Identify which cell holds the provided text, then report its (X, Y) central coordinate. 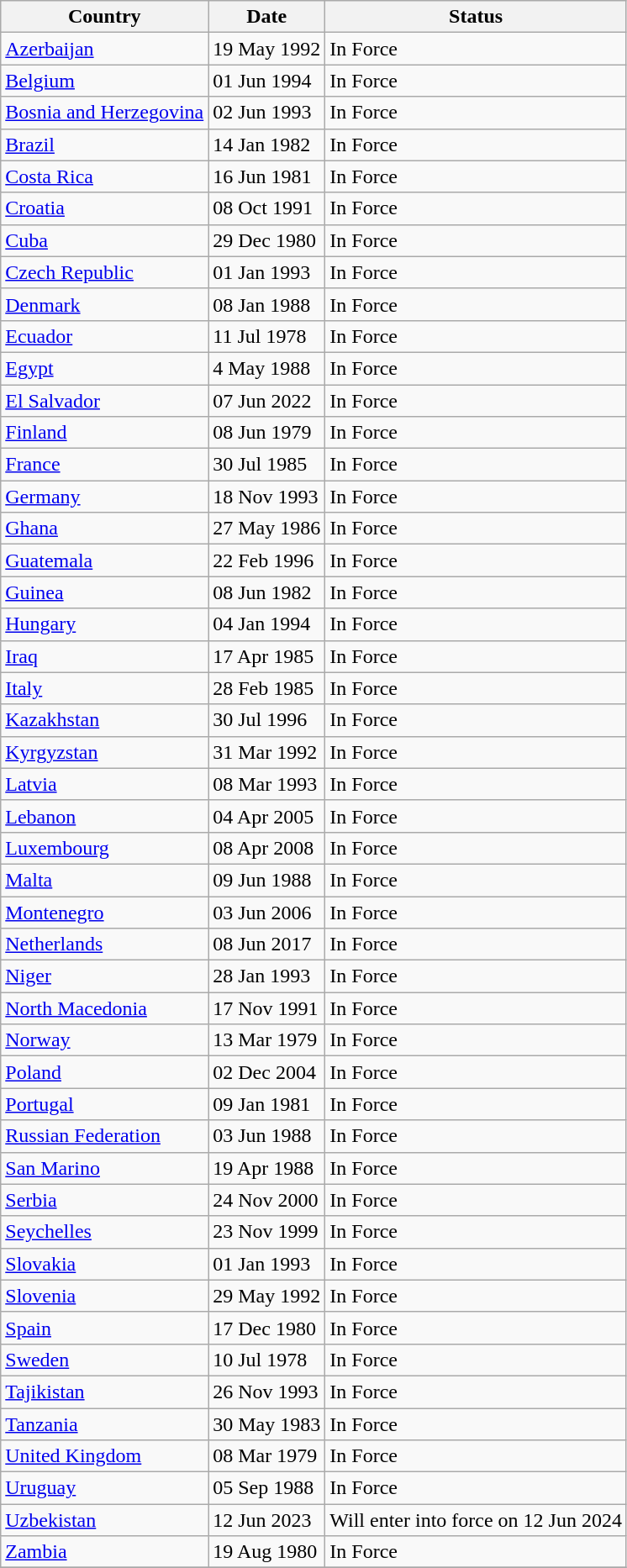
Cuba (104, 240)
26 Nov 1993 (267, 1392)
Guatemala (104, 560)
04 Jan 1994 (267, 624)
Egypt (104, 368)
Uzbekistan (104, 1520)
Tajikistan (104, 1392)
Denmark (104, 304)
03 Jun 2006 (267, 912)
17 Dec 1980 (267, 1328)
Status (476, 17)
France (104, 465)
13 Mar 1979 (267, 1040)
28 Jan 1993 (267, 976)
08 Mar 1979 (267, 1456)
Niger (104, 976)
24 Nov 2000 (267, 1200)
30 Jul 1985 (267, 465)
Poland (104, 1072)
Slovenia (104, 1296)
14 Jan 1982 (267, 145)
04 Apr 2005 (267, 816)
Croatia (104, 208)
18 Nov 1993 (267, 497)
08 Mar 1993 (267, 784)
19 May 1992 (267, 49)
Slovakia (104, 1264)
Malta (104, 880)
United Kingdom (104, 1456)
12 Jun 2023 (267, 1520)
Country (104, 17)
08 Apr 2008 (267, 848)
10 Jul 1978 (267, 1360)
Spain (104, 1328)
Serbia (104, 1200)
Will enter into force on 12 Jun 2024 (476, 1520)
28 Feb 1985 (267, 688)
03 Jun 1988 (267, 1136)
29 Dec 1980 (267, 240)
Seychelles (104, 1232)
Hungary (104, 624)
North Macedonia (104, 1008)
02 Dec 2004 (267, 1072)
Date (267, 17)
San Marino (104, 1168)
01 Jun 1994 (267, 81)
05 Sep 1988 (267, 1488)
Czech Republic (104, 272)
El Salvador (104, 401)
Kazakhstan (104, 720)
23 Nov 1999 (267, 1232)
Tanzania (104, 1424)
08 Oct 1991 (267, 208)
27 May 1986 (267, 529)
19 Aug 1980 (267, 1552)
Finland (104, 433)
Luxembourg (104, 848)
Uruguay (104, 1488)
11 Jul 1978 (267, 336)
22 Feb 1996 (267, 560)
08 Jun 1979 (267, 433)
30 May 1983 (267, 1424)
Ghana (104, 529)
Azerbaijan (104, 49)
17 Apr 1985 (267, 656)
19 Apr 1988 (267, 1168)
Lebanon (104, 816)
Sweden (104, 1360)
Costa Rica (104, 176)
Belgium (104, 81)
30 Jul 1996 (267, 720)
Germany (104, 497)
Kyrgyzstan (104, 752)
Norway (104, 1040)
09 Jan 1981 (267, 1104)
Montenegro (104, 912)
Italy (104, 688)
Latvia (104, 784)
Russian Federation (104, 1136)
Brazil (104, 145)
Zambia (104, 1552)
4 May 1988 (267, 368)
Guinea (104, 592)
08 Jun 2017 (267, 944)
Bosnia and Herzegovina (104, 113)
08 Jan 1988 (267, 304)
29 May 1992 (267, 1296)
02 Jun 1993 (267, 113)
09 Jun 1988 (267, 880)
31 Mar 1992 (267, 752)
Ecuador (104, 336)
Portugal (104, 1104)
17 Nov 1991 (267, 1008)
Iraq (104, 656)
08 Jun 1982 (267, 592)
Netherlands (104, 944)
07 Jun 2022 (267, 401)
16 Jun 1981 (267, 176)
